Return the (X, Y) coordinate for the center point of the cell that contains the specified text.  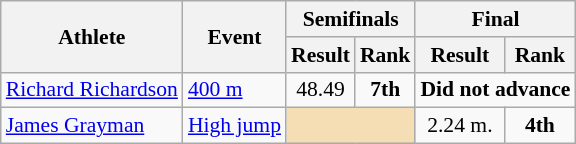
2.24 m. (460, 126)
Final (495, 19)
7th (386, 90)
High jump (234, 126)
Semifinals (350, 19)
James Grayman (92, 126)
Richard Richardson (92, 90)
Event (234, 36)
Did not advance (495, 90)
Athlete (92, 36)
4th (540, 126)
48.49 (320, 90)
400 m (234, 90)
